Capture the cell that displays the provided text and extract its (X, Y) central coordinate. 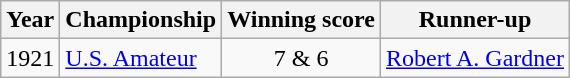
U.S. Amateur (141, 58)
Runner-up (476, 20)
1921 (30, 58)
7 & 6 (302, 58)
Championship (141, 20)
Year (30, 20)
Robert A. Gardner (476, 58)
Winning score (302, 20)
